For the text-containing cell, return its midpoint in [x, y] coordinate format. 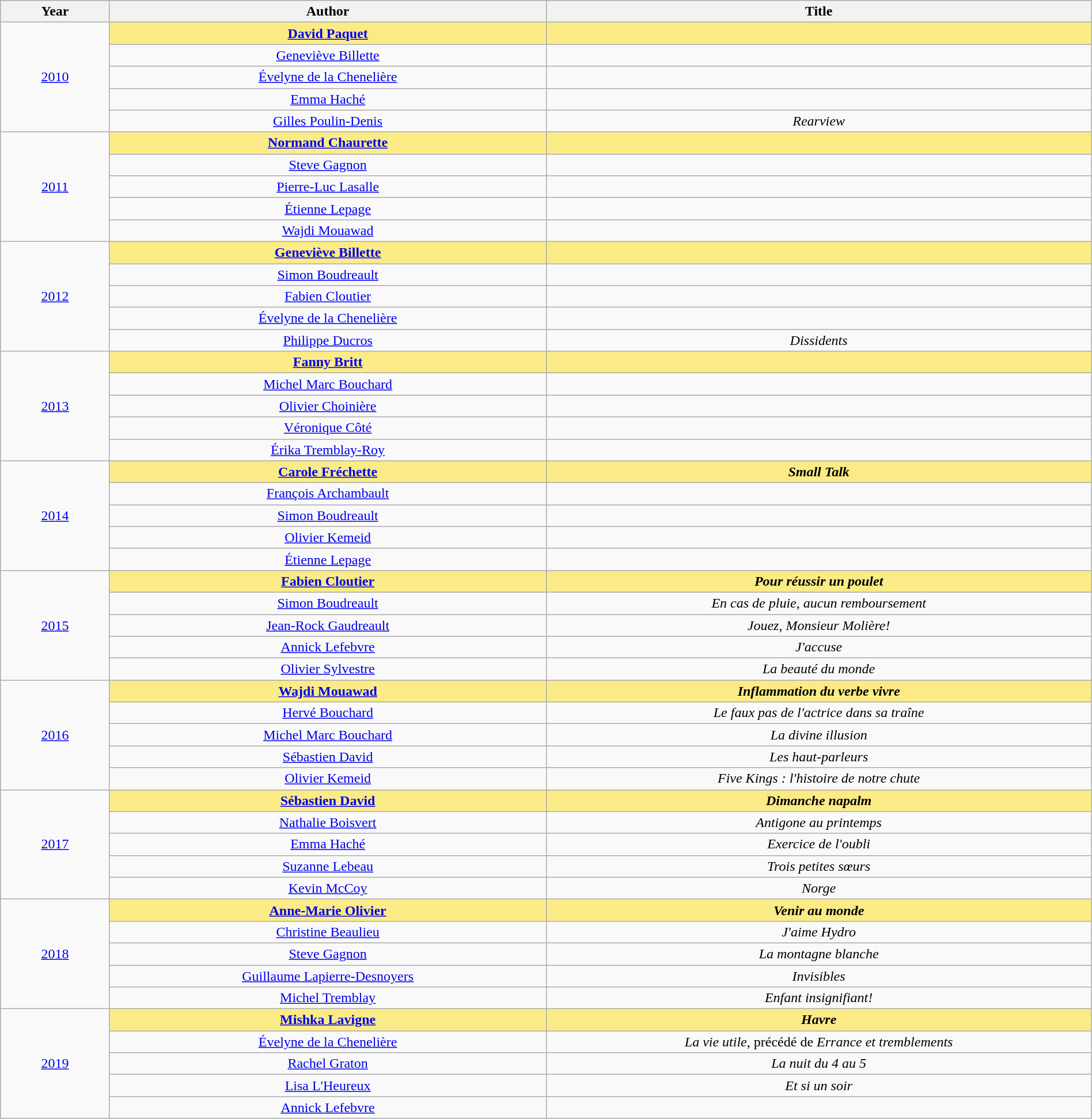
La nuit du 4 au 5 [819, 1064]
La montagne blanche [819, 954]
Hervé Bouchard [328, 713]
Pierre-Luc Lasalle [328, 187]
Rearview [819, 121]
Lisa L'Heureux [328, 1086]
David Paquet [328, 33]
Rachel Graton [328, 1064]
Olivier Choinière [328, 406]
2012 [55, 296]
2018 [55, 954]
Normand Chaurette [328, 143]
Suzanne Lebeau [328, 866]
Érika Tremblay-Roy [328, 450]
2010 [55, 77]
Christine Beaulieu [328, 932]
Anne-Marie Olivier [328, 910]
La vie utile, précédé de Errance et tremblements [819, 1042]
Michel Tremblay [328, 998]
François Archambault [328, 494]
En cas de pluie, aucun remboursement [819, 603]
Dissidents [819, 340]
Kevin McCoy [328, 888]
Invisibles [819, 976]
Enfant insignifiant! [819, 998]
La beauté du monde [819, 669]
Exercice de l'oubli [819, 844]
2015 [55, 625]
J'accuse [819, 647]
Antigone au printemps [819, 822]
2019 [55, 1064]
Mishka Lavigne [328, 1020]
Philippe Ducros [328, 340]
2016 [55, 735]
2011 [55, 187]
Carole Fréchette [328, 472]
Le faux pas de l'actrice dans sa traîne [819, 713]
Pour réussir un poulet [819, 581]
Les haut-parleurs [819, 757]
Norge [819, 888]
Trois petites sœurs [819, 866]
Et si un soir [819, 1086]
Guillaume Lapierre-Desnoyers [328, 976]
Year [55, 12]
Author [328, 12]
Gilles Poulin-Denis [328, 121]
2017 [55, 844]
Olivier Sylvestre [328, 669]
La divine illusion [819, 735]
Five Kings : l'histoire de notre chute [819, 779]
Dimanche napalm [819, 801]
Fanny Britt [328, 362]
Inflammation du verbe vivre [819, 691]
Nathalie Boisvert [328, 822]
Jean-Rock Gaudreault [328, 625]
Jouez, Monsieur Molière! [819, 625]
Title [819, 12]
Small Talk [819, 472]
2013 [55, 406]
2014 [55, 515]
J'aime Hydro [819, 932]
Havre [819, 1020]
Véronique Côté [328, 428]
Venir au monde [819, 910]
